Locate the cell with the specified text and output its [x, y] center coordinate. 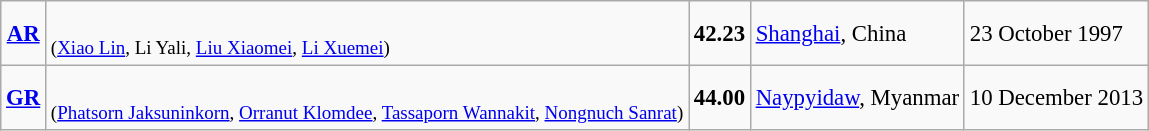
42.23 [719, 34]
44.00 [719, 98]
10 December 2013 [1056, 98]
23 October 1997 [1056, 34]
GR [24, 98]
AR [24, 34]
Naypyidaw, Myanmar [857, 98]
(Xiao Lin, Li Yali, Liu Xiaomei, Li Xuemei) [368, 34]
(Phatsorn Jaksuninkorn, Orranut Klomdee, Tassaporn Wannakit, Nongnuch Sanrat) [368, 98]
Shanghai, China [857, 34]
